Output the [X, Y] coordinate of the center of the cell containing the given text.  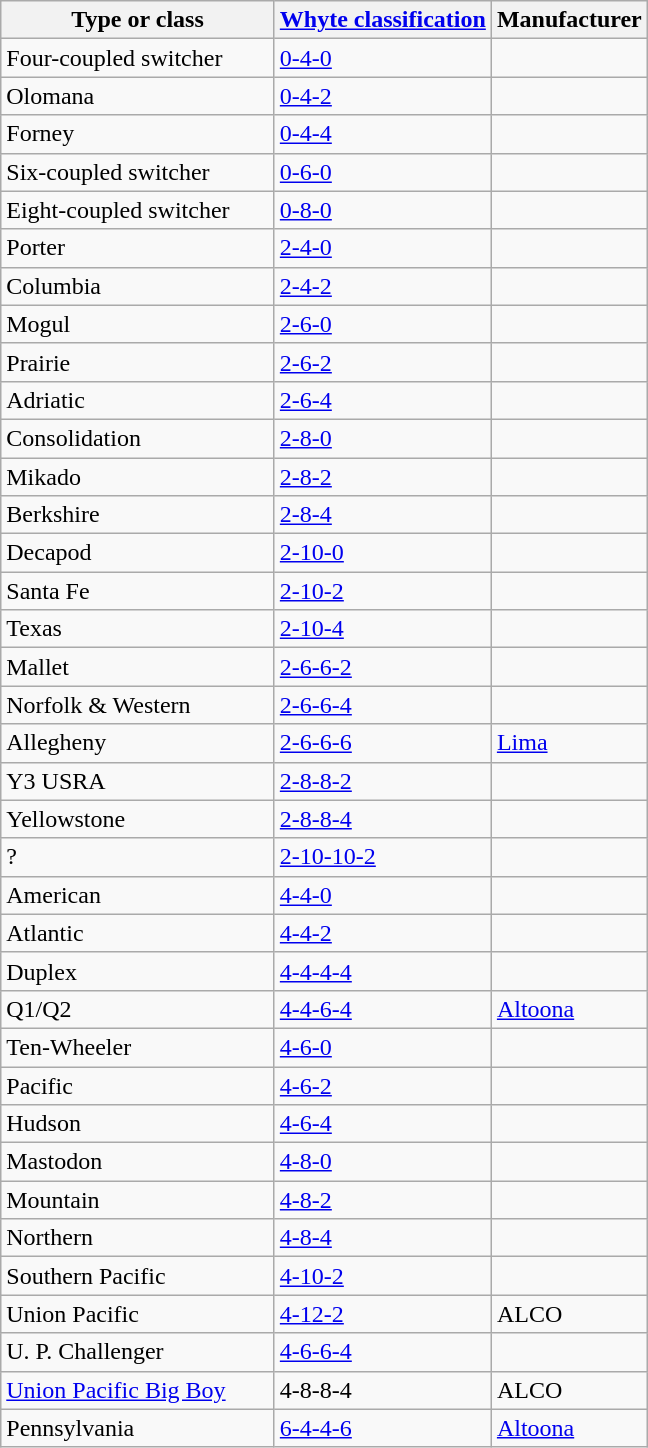
Texas [138, 629]
2-10-10-2 [382, 857]
4-12-2 [382, 1314]
0-4-2 [382, 96]
American [138, 895]
4-8-8-4 [382, 1390]
U. P. Challenger [138, 1352]
Porter [138, 248]
Pennsylvania [138, 1428]
4-8-0 [382, 1162]
Allegheny [138, 743]
Decapod [138, 553]
4-6-0 [382, 1047]
Mogul [138, 324]
2-10-2 [382, 591]
0-8-0 [382, 210]
Consolidation [138, 438]
Mikado [138, 477]
2-8-4 [382, 515]
Lima [569, 743]
2-4-2 [382, 286]
Santa Fe [138, 591]
6-4-4-6 [382, 1428]
Hudson [138, 1124]
Olomana [138, 96]
Atlantic [138, 933]
0-6-0 [382, 172]
Six-coupled switcher [138, 172]
4-10-2 [382, 1276]
4-4-4-4 [382, 971]
2-10-0 [382, 553]
Four-coupled switcher [138, 58]
2-10-4 [382, 629]
4-8-2 [382, 1200]
Prairie [138, 362]
Eight-coupled switcher [138, 210]
Y3 USRA [138, 781]
4-6-4 [382, 1124]
Union Pacific Big Boy [138, 1390]
Columbia [138, 286]
4-6-2 [382, 1085]
2-4-0 [382, 248]
2-8-2 [382, 477]
4-4-2 [382, 933]
Pacific [138, 1085]
Manufacturer [569, 20]
2-6-6-6 [382, 743]
Southern Pacific [138, 1276]
2-6-6-2 [382, 667]
Norfolk & Western [138, 705]
4-4-6-4 [382, 1009]
Yellowstone [138, 819]
Adriatic [138, 400]
0-4-0 [382, 58]
Type or class [138, 20]
? [138, 857]
Whyte classification [382, 20]
2-8-8-4 [382, 819]
Q1/Q2 [138, 1009]
4-6-6-4 [382, 1352]
2-6-6-4 [382, 705]
Union Pacific [138, 1314]
4-4-0 [382, 895]
Duplex [138, 971]
2-8-0 [382, 438]
Mastodon [138, 1162]
4-8-4 [382, 1238]
0-4-4 [382, 134]
Berkshire [138, 515]
Mountain [138, 1200]
2-6-0 [382, 324]
Forney [138, 134]
2-8-8-2 [382, 781]
2-6-4 [382, 400]
Northern [138, 1238]
Mallet [138, 667]
Ten-Wheeler [138, 1047]
2-6-2 [382, 362]
